Output the [x, y] coordinate of the center of the cell containing the given text.  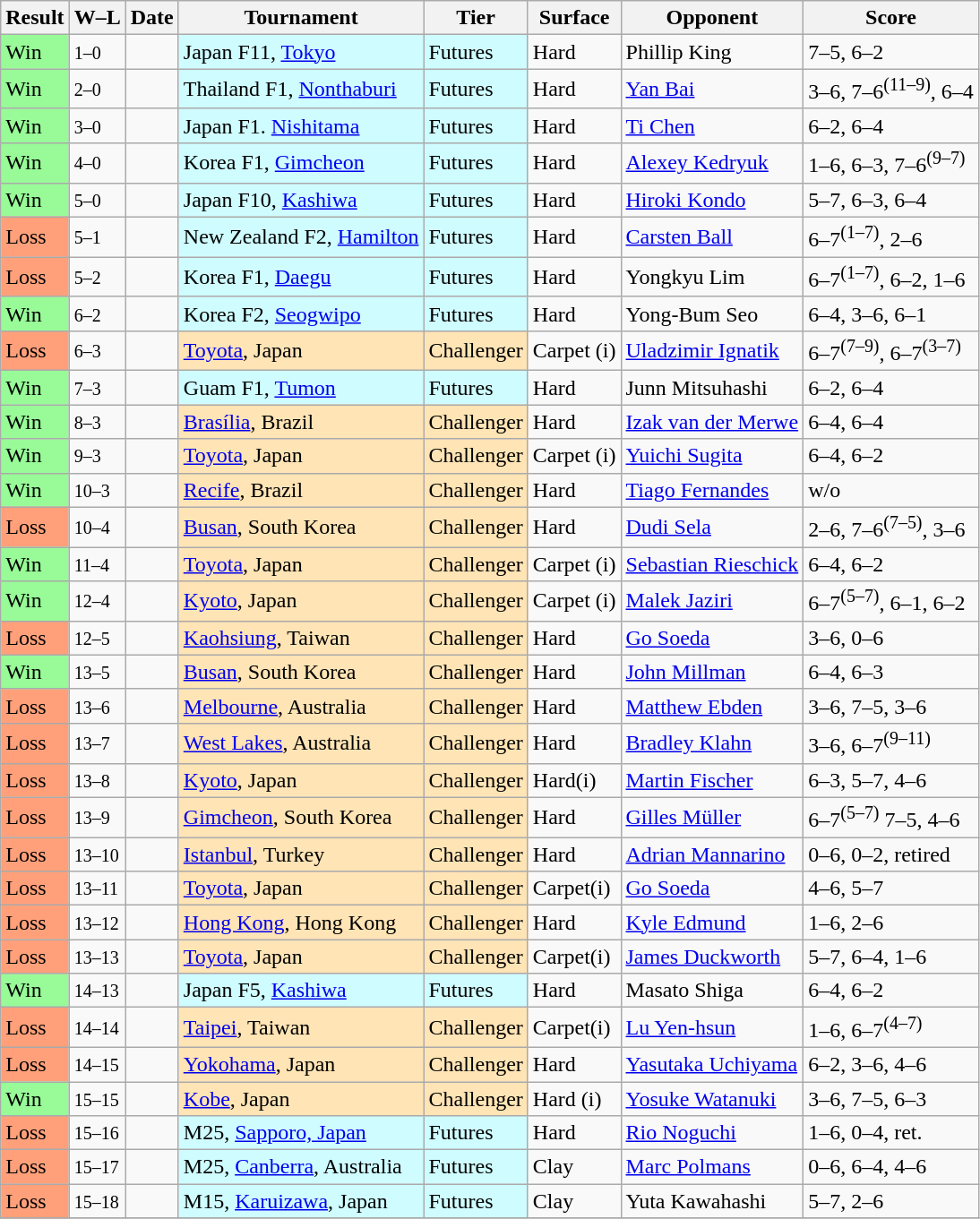
6–3, 5–7, 4–6 [891, 780]
6–7(1–7), 6–2, 1–6 [891, 278]
5–7, 6–3, 6–4 [891, 200]
13–10 [97, 854]
Dudi Sela [712, 527]
Opponent [712, 18]
12–4 [97, 602]
6–7(5–7) 7–5, 4–6 [891, 817]
Uladzimir Ignatik [712, 351]
James Duckworth [712, 957]
13–12 [97, 923]
14–15 [97, 1064]
Adrian Mannarino [712, 854]
13–8 [97, 780]
Gilles Müller [712, 817]
Yongkyu Lim [712, 278]
Surface [574, 18]
6–2, 3–6, 4–6 [891, 1064]
1–6, 6–7(4–7) [891, 1028]
Tiago Fernandes [712, 490]
1–6, 6–3, 7–6(9–7) [891, 163]
1–6, 0–4, ret. [891, 1133]
Yokohama, Japan [301, 1064]
Thailand F1, Nonthaburi [301, 90]
5–7, 6–4, 1–6 [891, 957]
W–L [97, 18]
Sebastian Rieschick [712, 564]
Kobe, Japan [301, 1099]
M25, Sapporo, Japan [301, 1133]
6–4, 6–4 [891, 422]
Ti Chen [712, 125]
5–2 [97, 278]
Martin Fischer [712, 780]
6–2 [97, 313]
13–5 [97, 672]
Korea F2, Seogwipo [301, 313]
3–0 [97, 125]
Yong-Bum Seo [712, 313]
7–3 [97, 388]
Tournament [301, 18]
3–6, 7–5, 3–6 [891, 706]
Bradley Klahn [712, 743]
4–6, 5–7 [891, 888]
4–0 [97, 163]
M15, Karuizawa, Japan [301, 1201]
3–6, 0–6 [891, 638]
6–7(5–7), 6–1, 6–2 [891, 602]
3–6, 7–6(11–9), 6–4 [891, 90]
Tier [476, 18]
Hong Kong, Hong Kong [301, 923]
Istanbul, Turkey [301, 854]
Yasutaka Uchiyama [712, 1064]
5–0 [97, 200]
Yan Bai [712, 90]
Malek Jaziri [712, 602]
1–6, 2–6 [891, 923]
15–17 [97, 1167]
15–18 [97, 1201]
Carsten Ball [712, 236]
Score [891, 18]
9–3 [97, 456]
0–6, 0–2, retired [891, 854]
Taipei, Taiwan [301, 1028]
Korea F1, Daegu [301, 278]
M25, Canberra, Australia [301, 1167]
6–7(1–7), 2–6 [891, 236]
Brasília, Brazil [301, 422]
7–5, 6–2 [891, 52]
6–4, 6–3 [891, 672]
Hard(i) [574, 780]
15–16 [97, 1133]
Guam F1, Tumon [301, 388]
13–9 [97, 817]
14–13 [97, 991]
5–1 [97, 236]
Korea F1, Gimcheon [301, 163]
13–7 [97, 743]
Yosuke Watanuki [712, 1099]
2–0 [97, 90]
14–14 [97, 1028]
Masato Shiga [712, 991]
12–5 [97, 638]
New Zealand F2, Hamilton [301, 236]
Melbourne, Australia [301, 706]
6–3 [97, 351]
Date [152, 18]
11–4 [97, 564]
10–4 [97, 527]
13–11 [97, 888]
Result [35, 18]
2–6, 7–6(7–5), 3–6 [891, 527]
Phillip King [712, 52]
Junn Mitsuhashi [712, 388]
Izak van der Merwe [712, 422]
6–7(7–9), 6–7(3–7) [891, 351]
Matthew Ebden [712, 706]
Yuichi Sugita [712, 456]
8–3 [97, 422]
Kaohsiung, Taiwan [301, 638]
13–6 [97, 706]
1–0 [97, 52]
3–6, 6–7(9–11) [891, 743]
0–6, 6–4, 4–6 [891, 1167]
Lu Yen-hsun [712, 1028]
13–13 [97, 957]
West Lakes, Australia [301, 743]
5–7, 2–6 [891, 1201]
3–6, 7–5, 6–3 [891, 1099]
w/o [891, 490]
Japan F11, Tokyo [301, 52]
Yuta Kawahashi [712, 1201]
Recife, Brazil [301, 490]
Kyle Edmund [712, 923]
John Millman [712, 672]
6–4, 3–6, 6–1 [891, 313]
Hiroki Kondo [712, 200]
Japan F1. Nishitama [301, 125]
Marc Polmans [712, 1167]
Japan F5, Kashiwa [301, 991]
15–15 [97, 1099]
Hard (i) [574, 1099]
Gimcheon, South Korea [301, 817]
Rio Noguchi [712, 1133]
10–3 [97, 490]
Japan F10, Kashiwa [301, 200]
Alexey Kedryuk [712, 163]
